Scan for the cell matching the given text and deliver its (X, Y) coordinate at center. 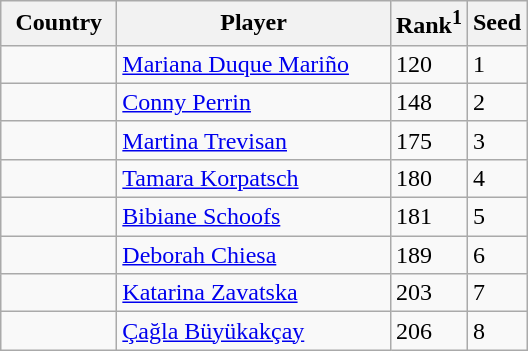
4 (496, 178)
Martina Trevisan (254, 140)
2 (496, 102)
181 (428, 217)
175 (428, 140)
1 (496, 64)
Mariana Duque Mariño (254, 64)
Country (59, 24)
Conny Perrin (254, 102)
Bibiane Schoofs (254, 217)
8 (496, 331)
Deborah Chiesa (254, 255)
Katarina Zavatska (254, 293)
7 (496, 293)
Seed (496, 24)
148 (428, 102)
120 (428, 64)
5 (496, 217)
180 (428, 178)
3 (496, 140)
Çağla Büyükakçay (254, 331)
6 (496, 255)
Tamara Korpatsch (254, 178)
206 (428, 331)
Rank1 (428, 24)
Player (254, 24)
203 (428, 293)
189 (428, 255)
